Capture the cell that displays the provided text and extract its [x, y] central coordinate. 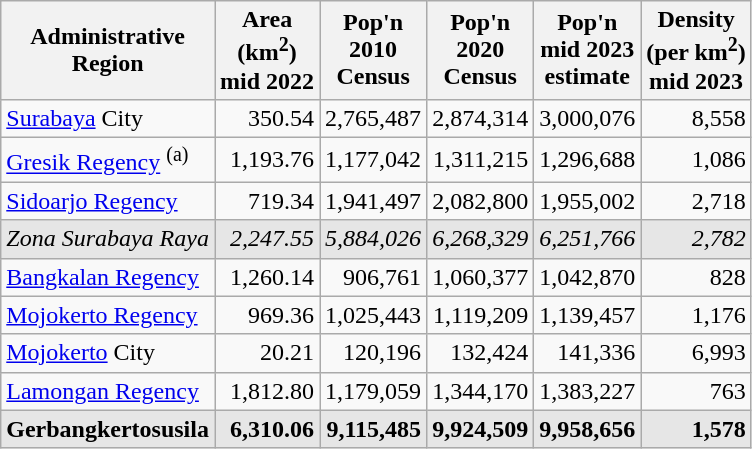
6,310.06 [266, 429]
1,139,457 [588, 315]
Mojokerto Regency [108, 315]
350.54 [266, 118]
1,193.76 [266, 160]
Mojokerto City [108, 353]
1,812.80 [266, 391]
1,177,042 [374, 160]
Bangkalan Regency [108, 277]
1,176 [696, 315]
828 [696, 277]
8,558 [696, 118]
Surabaya City [108, 118]
Density(per km2)mid 2023 [696, 50]
1,086 [696, 160]
1,042,870 [588, 277]
141,336 [588, 353]
1,941,497 [374, 201]
2,082,800 [480, 201]
Lamongan Regency [108, 391]
1,296,688 [588, 160]
1,955,002 [588, 201]
763 [696, 391]
5,884,026 [374, 239]
Area(km2)mid 2022 [266, 50]
Gerbangkertosusila [108, 429]
1,383,227 [588, 391]
2,718 [696, 201]
906,761 [374, 277]
2,247.55 [266, 239]
9,924,509 [480, 429]
9,115,485 [374, 429]
1,578 [696, 429]
969.36 [266, 315]
3,000,076 [588, 118]
2,765,487 [374, 118]
Zona Surabaya Raya [108, 239]
1,179,059 [374, 391]
1,060,377 [480, 277]
2,782 [696, 239]
Sidoarjo Regency [108, 201]
120,196 [374, 353]
1,260.14 [266, 277]
719.34 [266, 201]
Pop'n2020Census [480, 50]
Gresik Regency (a) [108, 160]
Pop'n2010Census [374, 50]
6,993 [696, 353]
20.21 [266, 353]
1,025,443 [374, 315]
1,344,170 [480, 391]
1,119,209 [480, 315]
6,268,329 [480, 239]
Pop'nmid 2023estimate [588, 50]
6,251,766 [588, 239]
132,424 [480, 353]
2,874,314 [480, 118]
1,311,215 [480, 160]
AdministrativeRegion [108, 50]
9,958,656 [588, 429]
